From the cell containing the given text, extract its center point as (x, y) coordinate. 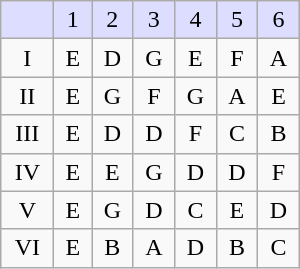
V (28, 210)
IV (28, 172)
4 (196, 20)
5 (237, 20)
II (28, 96)
2 (113, 20)
6 (279, 20)
III (28, 134)
3 (154, 20)
1 (73, 20)
I (28, 58)
VI (28, 248)
